Find where the given text appears and provide that cell's center as (x, y) coordinate. 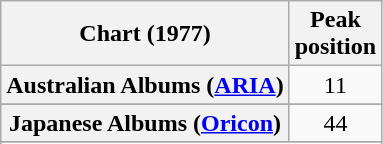
44 (335, 123)
Chart (1977) (145, 34)
Japanese Albums (Oricon) (145, 123)
Australian Albums (ARIA) (145, 85)
Peakposition (335, 34)
11 (335, 85)
